From the cell containing the given text, extract its center point as (X, Y) coordinate. 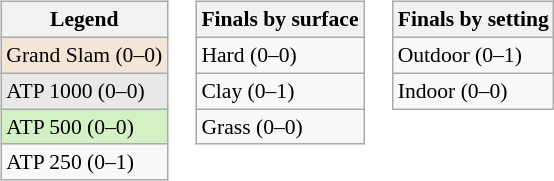
Outdoor (0–1) (474, 55)
Indoor (0–0) (474, 91)
ATP 1000 (0–0) (84, 91)
Finals by surface (280, 20)
Grand Slam (0–0) (84, 55)
Legend (84, 20)
Grass (0–0) (280, 127)
Clay (0–1) (280, 91)
Finals by setting (474, 20)
ATP 500 (0–0) (84, 127)
ATP 250 (0–1) (84, 162)
Hard (0–0) (280, 55)
